Determine the (X, Y) coordinate at the center of the cell enclosing the given text.  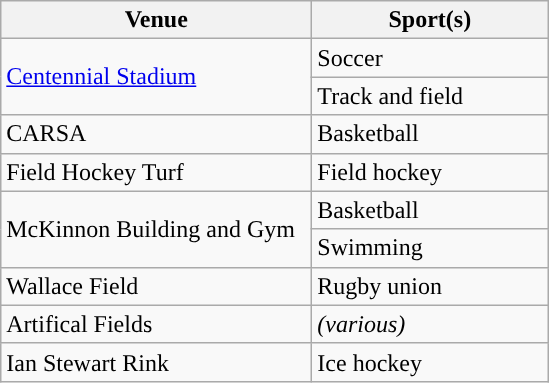
Track and field (430, 96)
McKinnon Building and Gym (156, 229)
Swimming (430, 248)
Ian Stewart Rink (156, 362)
Ice hockey (430, 362)
Soccer (430, 58)
Centennial Stadium (156, 77)
Sport(s) (430, 20)
(various) (430, 324)
Wallace Field (156, 286)
Artifical Fields (156, 324)
Field hockey (430, 172)
Rugby union (430, 286)
CARSA (156, 134)
Field Hockey Turf (156, 172)
Venue (156, 20)
